Find where the given text appears and provide that cell's center as [X, Y] coordinate. 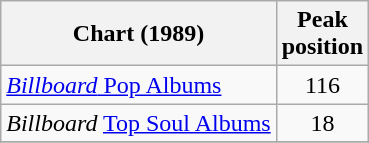
116 [322, 85]
Billboard Pop Albums [138, 85]
Peakposition [322, 34]
Chart (1989) [138, 34]
18 [322, 123]
Billboard Top Soul Albums [138, 123]
